Find where the given text appears and provide that cell's center as [X, Y] coordinate. 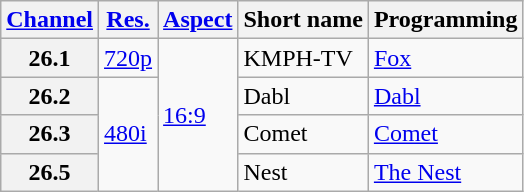
26.1 [50, 58]
The Nest [446, 172]
480i [128, 134]
720p [128, 58]
KMPH-TV [303, 58]
Fox [446, 58]
Nest [303, 172]
16:9 [198, 115]
Channel [50, 20]
26.2 [50, 96]
Res. [128, 20]
Programming [446, 20]
Aspect [198, 20]
26.3 [50, 134]
Short name [303, 20]
26.5 [50, 172]
